Search for the cell housing the specified text and yield its [X, Y] center coordinate. 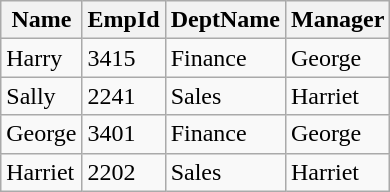
EmpId [124, 20]
Name [42, 20]
3401 [124, 134]
2202 [124, 172]
2241 [124, 96]
Sally [42, 96]
3415 [124, 58]
Manager [337, 20]
DeptName [225, 20]
Harry [42, 58]
